Capture the cell that displays the provided text and extract its [X, Y] central coordinate. 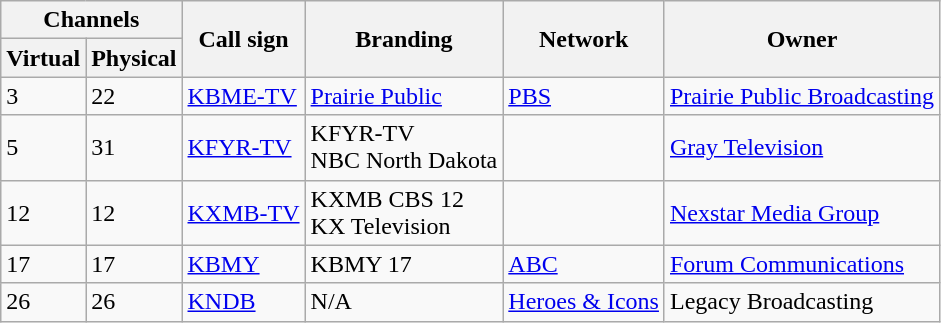
22 [134, 96]
KBME-TV [244, 96]
KBMY 17 [404, 264]
Nexstar Media Group [802, 212]
PBS [584, 96]
Prairie Public [404, 96]
Legacy Broadcasting [802, 302]
Owner [802, 39]
ABC [584, 264]
KBMY [244, 264]
KNDB [244, 302]
Virtual [44, 58]
Network [584, 39]
KFYR-TV [244, 148]
3 [44, 96]
Prairie Public Broadcasting [802, 96]
KXMB-TV [244, 212]
Channels [92, 20]
Call sign [244, 39]
5 [44, 148]
Forum Communications [802, 264]
KXMB CBS 12KX Television [404, 212]
Physical [134, 58]
Branding [404, 39]
Heroes & Icons [584, 302]
KFYR-TVNBC North Dakota [404, 148]
Gray Television [802, 148]
N/A [404, 302]
31 [134, 148]
